Find where the given text appears and provide that cell's center as (X, Y) coordinate. 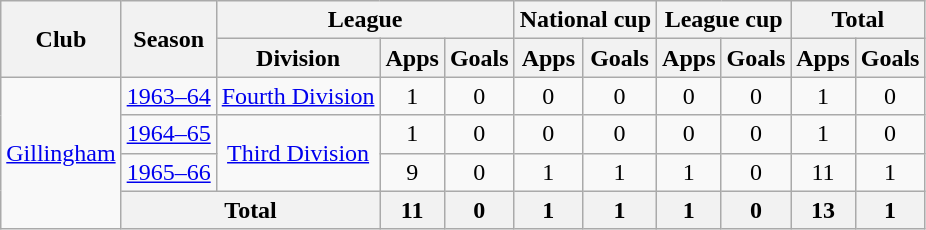
Season (168, 39)
1963–64 (168, 96)
Club (61, 39)
1964–65 (168, 134)
13 (823, 210)
Third Division (298, 153)
League (365, 20)
League cup (724, 20)
Fourth Division (298, 96)
National cup (585, 20)
Gillingham (61, 153)
9 (412, 172)
1965–66 (168, 172)
Division (298, 58)
